Find where the given text appears and provide that cell's center as [X, Y] coordinate. 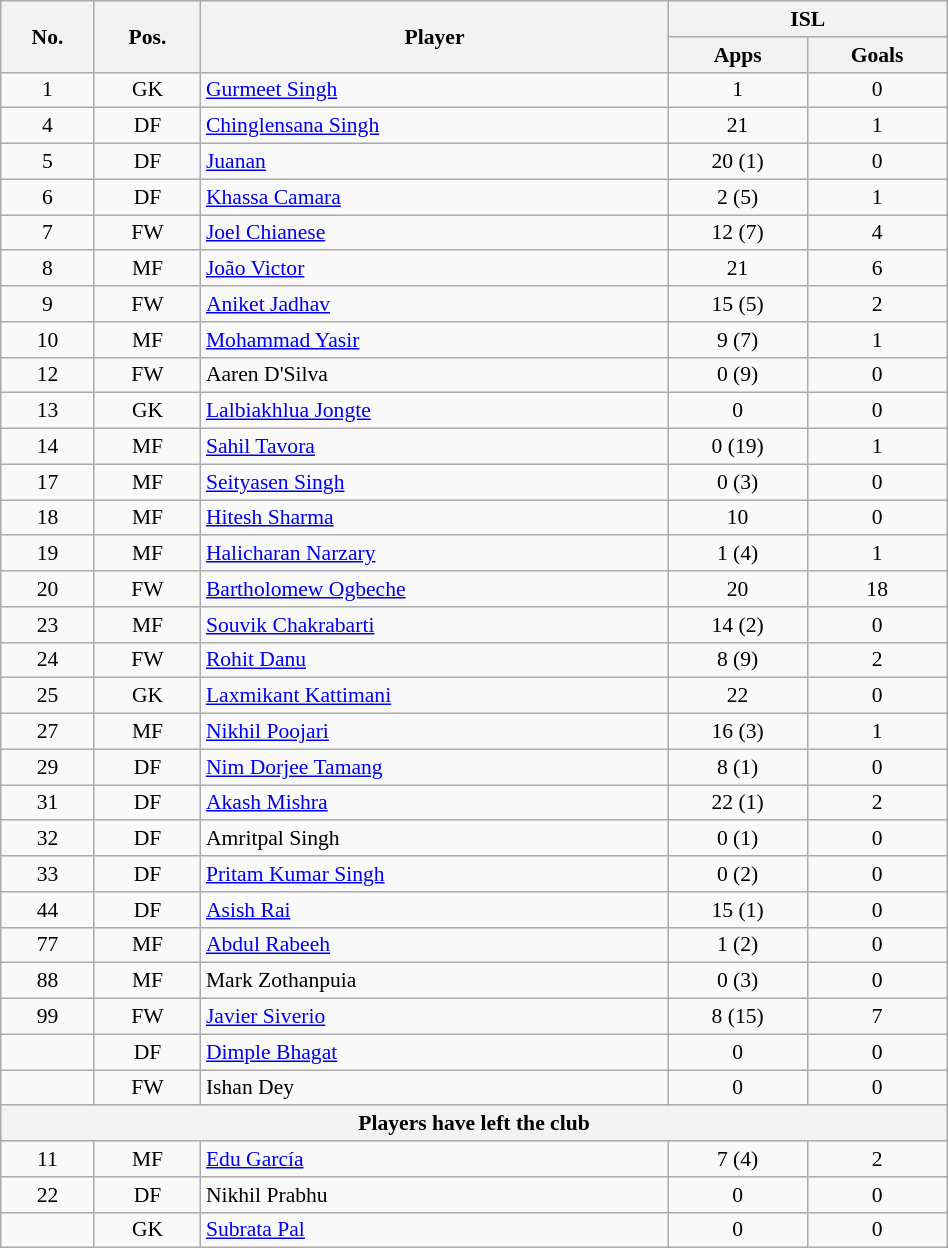
Aniket Jadhav [434, 304]
11 [48, 1159]
Laxmikant Kattimani [434, 696]
13 [48, 411]
Mark Zothanpuia [434, 981]
Hitesh Sharma [434, 518]
27 [48, 732]
19 [48, 554]
8 [48, 269]
25 [48, 696]
Amritpal Singh [434, 839]
Pos. [148, 36]
14 [48, 447]
2 (5) [738, 197]
1 (2) [738, 945]
Asish Rai [434, 910]
8 (9) [738, 660]
Javier Siverio [434, 1017]
5 [48, 162]
31 [48, 803]
8 (1) [738, 767]
0 (9) [738, 375]
Nim Dorjee Tamang [434, 767]
João Victor [434, 269]
24 [48, 660]
9 [48, 304]
Pritam Kumar Singh [434, 874]
15 (1) [738, 910]
Rohit Danu [434, 660]
0 (1) [738, 839]
12 [48, 375]
88 [48, 981]
Gurmeet Singh [434, 90]
7 (4) [738, 1159]
Nikhil Prabhu [434, 1195]
Halicharan Narzary [434, 554]
23 [48, 625]
Bartholomew Ogbeche [434, 589]
15 (5) [738, 304]
Chinglensana Singh [434, 126]
0 (2) [738, 874]
32 [48, 839]
Khassa Camara [434, 197]
9 (7) [738, 340]
Edu García [434, 1159]
Nikhil Poojari [434, 732]
77 [48, 945]
16 (3) [738, 732]
Apps [738, 55]
Goals [877, 55]
No. [48, 36]
12 (7) [738, 233]
Juanan [434, 162]
33 [48, 874]
99 [48, 1017]
Joel Chianese [434, 233]
Akash Mishra [434, 803]
22 (1) [738, 803]
Dimple Bhagat [434, 1052]
Seityasen Singh [434, 482]
Subrata Pal [434, 1230]
Lalbiakhlua Jongte [434, 411]
20 (1) [738, 162]
ISL [808, 19]
1 (4) [738, 554]
17 [48, 482]
44 [48, 910]
14 (2) [738, 625]
Sahil Tavora [434, 447]
Abdul Rabeeh [434, 945]
0 (19) [738, 447]
29 [48, 767]
Mohammad Yasir [434, 340]
Player [434, 36]
Aaren D'Silva [434, 375]
Ishan Dey [434, 1088]
Souvik Chakrabarti [434, 625]
Players have left the club [474, 1124]
8 (15) [738, 1017]
